Capture the cell that displays the provided text and extract its (X, Y) central coordinate. 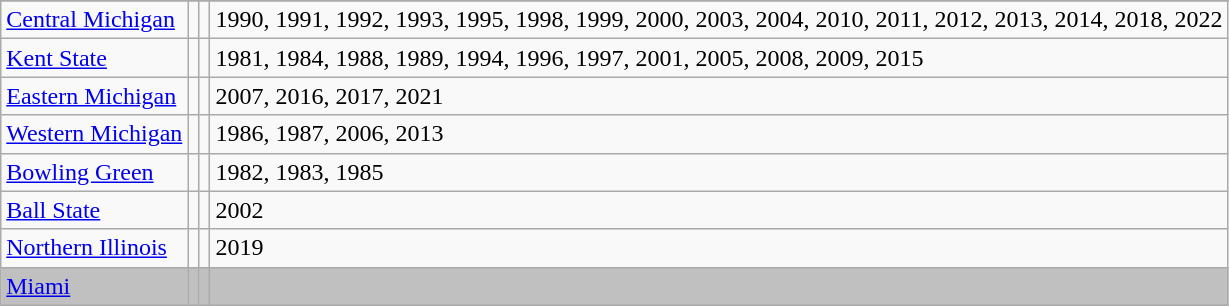
Ball State (94, 210)
Miami (94, 286)
Western Michigan (94, 134)
Bowling Green (94, 172)
Eastern Michigan (94, 96)
Northern Illinois (94, 248)
2019 (719, 248)
1986, 1987, 2006, 2013 (719, 134)
2002 (719, 210)
1990, 1991, 1992, 1993, 1995, 1998, 1999, 2000, 2003, 2004, 2010, 2011, 2012, 2013, 2014, 2018, 2022 (719, 20)
1982, 1983, 1985 (719, 172)
Kent State (94, 58)
1981, 1984, 1988, 1989, 1994, 1996, 1997, 2001, 2005, 2008, 2009, 2015 (719, 58)
Central Michigan (94, 20)
2007, 2016, 2017, 2021 (719, 96)
